From the cell containing the given text, extract its center point as (x, y) coordinate. 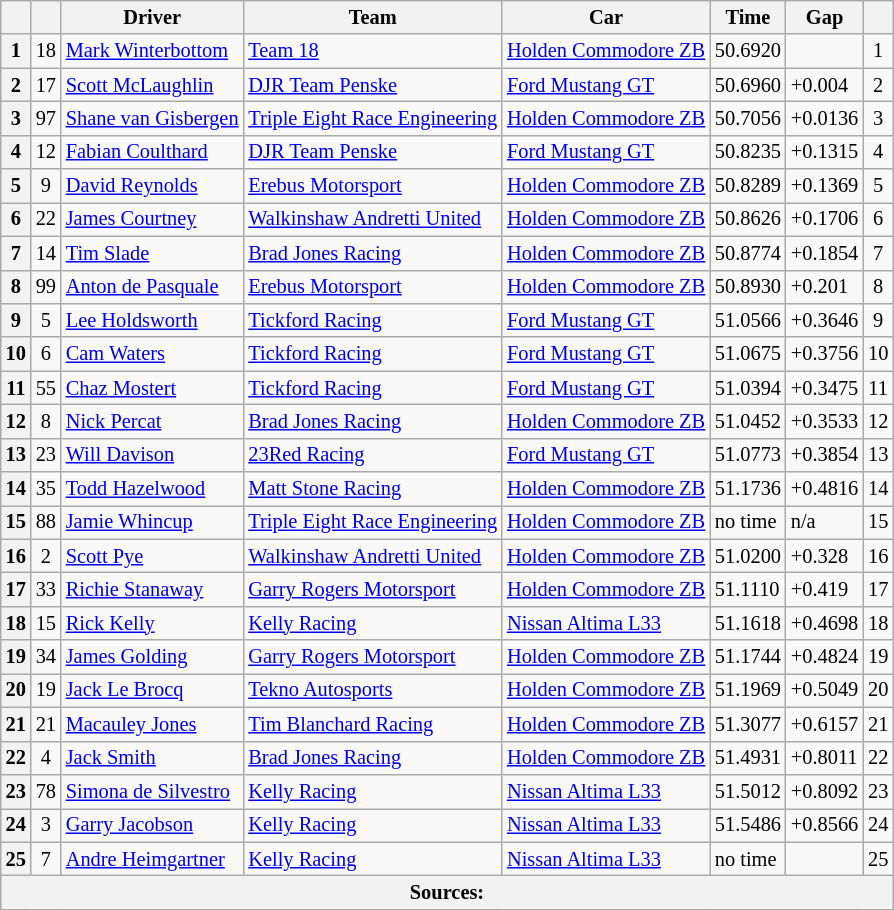
+0.1706 (824, 219)
+0.8011 (824, 758)
+0.1369 (824, 186)
50.7056 (748, 118)
51.1618 (748, 623)
51.1744 (748, 657)
+0.3646 (824, 320)
35 (46, 489)
Will Davison (152, 455)
Tim Blanchard Racing (372, 724)
+0.6157 (824, 724)
Sources: (447, 892)
Driver (152, 17)
23Red Racing (372, 455)
+0.4698 (824, 623)
+0.3756 (824, 354)
51.0200 (748, 556)
James Courtney (152, 219)
+0.1315 (824, 152)
Simona de Silvestro (152, 791)
Rick Kelly (152, 623)
51.0675 (748, 354)
Lee Holdsworth (152, 320)
50.8235 (748, 152)
50.6960 (748, 85)
51.3077 (748, 724)
51.5012 (748, 791)
Matt Stone Racing (372, 489)
Time (748, 17)
Garry Jacobson (152, 825)
+0.5049 (824, 690)
51.0452 (748, 421)
n/a (824, 522)
97 (46, 118)
Mark Winterbottom (152, 51)
Nick Percat (152, 421)
Team (372, 17)
+0.3475 (824, 388)
Fabian Coulthard (152, 152)
Anton de Pasquale (152, 287)
50.6920 (748, 51)
+0.419 (824, 589)
51.4931 (748, 758)
88 (46, 522)
50.8930 (748, 287)
50.8289 (748, 186)
Scott McLaughlin (152, 85)
Gap (824, 17)
+0.4824 (824, 657)
51.0566 (748, 320)
+0.3854 (824, 455)
51.0773 (748, 455)
+0.328 (824, 556)
34 (46, 657)
+0.0136 (824, 118)
+0.8566 (824, 825)
50.8626 (748, 219)
+0.201 (824, 287)
Chaz Mostert (152, 388)
Todd Hazelwood (152, 489)
Tekno Autosports (372, 690)
51.1110 (748, 589)
55 (46, 388)
Jack Le Brocq (152, 690)
51.1969 (748, 690)
Andre Heimgartner (152, 859)
Tim Slade (152, 253)
33 (46, 589)
78 (46, 791)
Cam Waters (152, 354)
51.1736 (748, 489)
Jamie Whincup (152, 522)
+0.4816 (824, 489)
+0.1854 (824, 253)
50.8774 (748, 253)
+0.004 (824, 85)
Team 18 (372, 51)
+0.3533 (824, 421)
Macauley Jones (152, 724)
Scott Pye (152, 556)
51.5486 (748, 825)
James Golding (152, 657)
99 (46, 287)
Jack Smith (152, 758)
David Reynolds (152, 186)
+0.8092 (824, 791)
Richie Stanaway (152, 589)
51.0394 (748, 388)
Shane van Gisbergen (152, 118)
Car (606, 17)
